Extract the [X, Y] coordinate from the center of the cell holding the provided text.  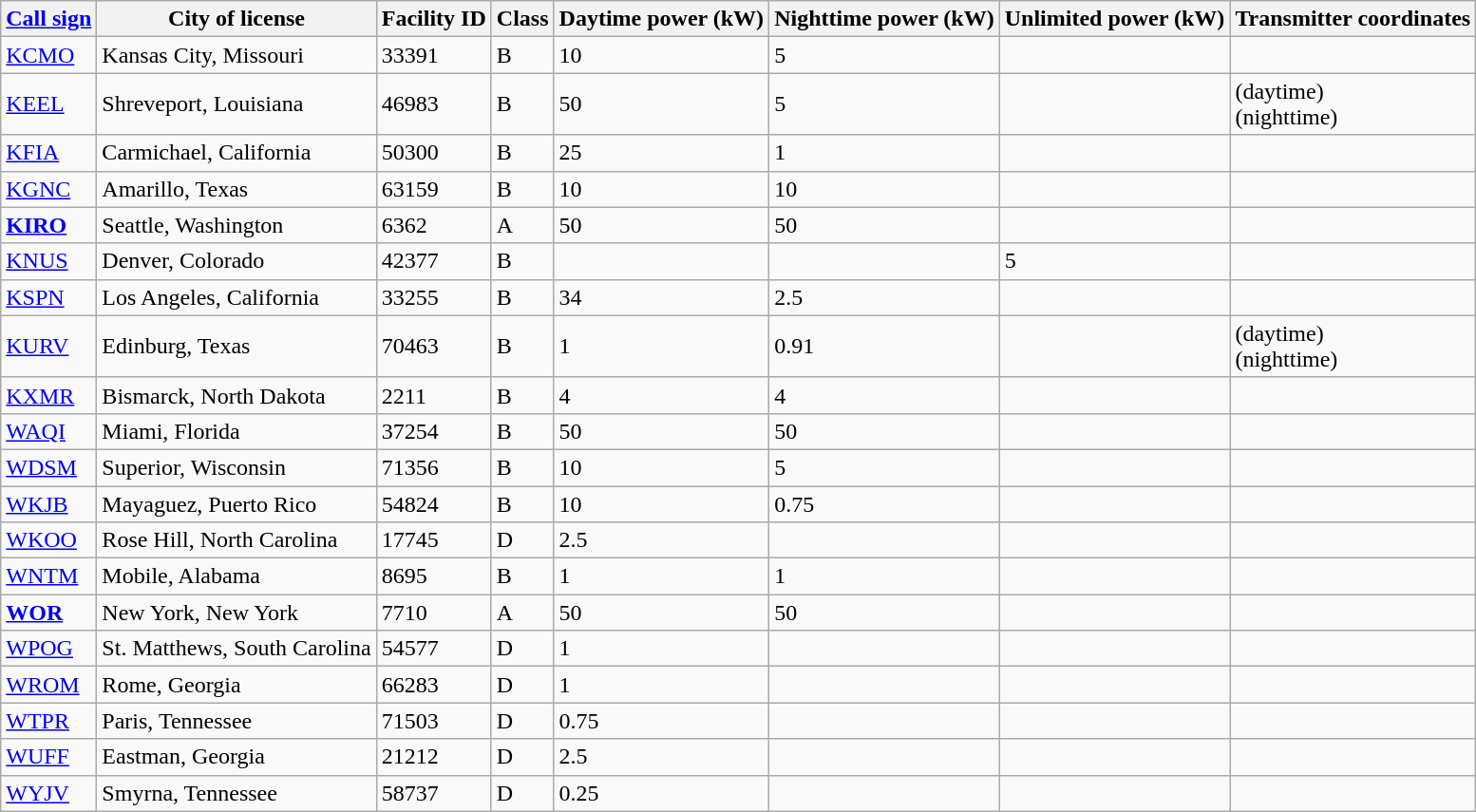
58737 [433, 793]
WUFF [49, 757]
63159 [433, 189]
Amarillo, Texas [237, 189]
37254 [433, 431]
WTPR [49, 721]
WAQI [49, 431]
34 [661, 297]
2211 [433, 395]
KGNC [49, 189]
Rose Hill, North Carolina [237, 540]
33255 [433, 297]
Carmichael, California [237, 153]
Call sign [49, 19]
Facility ID [433, 19]
21212 [433, 757]
0.91 [885, 346]
Denver, Colorado [237, 261]
Class [522, 19]
54577 [433, 649]
City of license [237, 19]
Mayaguez, Puerto Rico [237, 504]
Miami, Florida [237, 431]
KSPN [49, 297]
25 [661, 153]
KFIA [49, 153]
Rome, Georgia [237, 685]
54824 [433, 504]
Edinburg, Texas [237, 346]
50300 [433, 153]
Paris, Tennessee [237, 721]
Unlimited power (kW) [1115, 19]
KEEL [49, 104]
66283 [433, 685]
70463 [433, 346]
7710 [433, 613]
Transmitter coordinates [1353, 19]
WROM [49, 685]
WDSM [49, 467]
New York, New York [237, 613]
17745 [433, 540]
Daytime power (kW) [661, 19]
0.25 [661, 793]
KIRO [49, 225]
Seattle, Washington [237, 225]
71503 [433, 721]
WYJV [49, 793]
WNTM [49, 576]
WKJB [49, 504]
St. Matthews, South Carolina [237, 649]
Los Angeles, California [237, 297]
33391 [433, 55]
42377 [433, 261]
Mobile, Alabama [237, 576]
KXMR [49, 395]
Eastman, Georgia [237, 757]
6362 [433, 225]
KNUS [49, 261]
Nighttime power (kW) [885, 19]
71356 [433, 467]
Kansas City, Missouri [237, 55]
KURV [49, 346]
Shreveport, Louisiana [237, 104]
WPOG [49, 649]
Smyrna, Tennessee [237, 793]
KCMO [49, 55]
Superior, Wisconsin [237, 467]
Bismarck, North Dakota [237, 395]
46983 [433, 104]
WOR [49, 613]
8695 [433, 576]
WKOO [49, 540]
